Return [X, Y] of the center of cell containing provided text 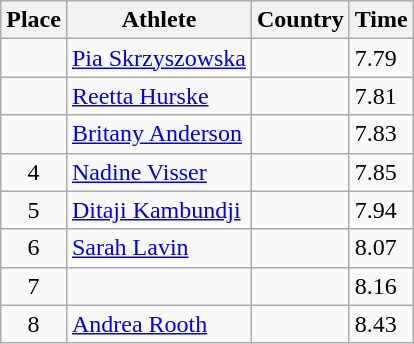
Time [381, 20]
8 [34, 324]
Sarah Lavin [158, 248]
7 [34, 286]
5 [34, 210]
Nadine Visser [158, 172]
Reetta Hurske [158, 96]
Place [34, 20]
7.79 [381, 58]
4 [34, 172]
Athlete [158, 20]
8.16 [381, 286]
7.83 [381, 134]
Britany Anderson [158, 134]
7.94 [381, 210]
Ditaji Kambundji [158, 210]
8.43 [381, 324]
6 [34, 248]
Country [300, 20]
Andrea Rooth [158, 324]
7.85 [381, 172]
Pia Skrzyszowska [158, 58]
7.81 [381, 96]
8.07 [381, 248]
